Output the [X, Y] coordinate of the center of the cell containing the given text.  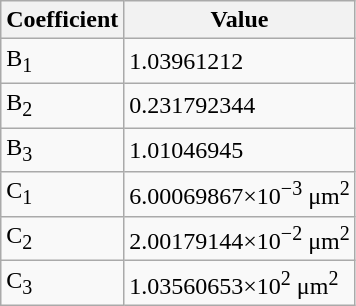
1.03961212 [240, 61]
B3 [62, 150]
C2 [62, 238]
C1 [62, 194]
Coefficient [62, 20]
1.03560653×102 μm2 [240, 284]
6.00069867×10−3 μm2 [240, 194]
0.231792344 [240, 105]
1.01046945 [240, 150]
B2 [62, 105]
Value [240, 20]
B1 [62, 61]
C3 [62, 284]
2.00179144×10−2 μm2 [240, 238]
